Detect which cell encompasses the target text, then output its [X, Y] center coordinate. 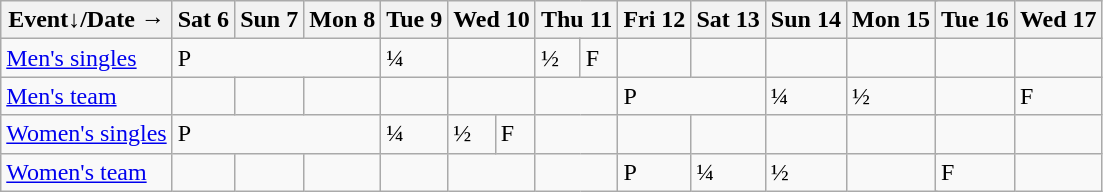
Women's singles [86, 134]
Women's team [86, 172]
Men's team [86, 96]
Sun 14 [806, 20]
Fri 12 [654, 20]
Sat 6 [203, 20]
Tue 16 [976, 20]
Mon 8 [342, 20]
Thu 11 [576, 20]
Wed 10 [492, 20]
Mon 15 [890, 20]
Sat 13 [728, 20]
Wed 17 [1058, 20]
Event↓/Date → [86, 20]
Tue 9 [414, 20]
Men's singles [86, 58]
Sun 7 [270, 20]
